Provide the [X, Y] coordinate of the cell's center where the given text is located.  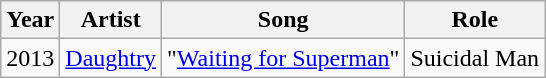
Year [30, 20]
Role [475, 20]
"Waiting for Superman" [284, 58]
Song [284, 20]
Daughtry [111, 58]
Suicidal Man [475, 58]
2013 [30, 58]
Artist [111, 20]
